Extract the [x, y] coordinate from the center of the cell holding the provided text.  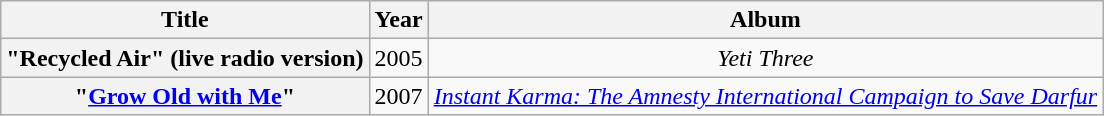
2005 [398, 58]
"Recycled Air" (live radio version) [185, 58]
Instant Karma: The Amnesty International Campaign to Save Darfur [766, 96]
Album [766, 20]
2007 [398, 96]
Yeti Three [766, 58]
Title [185, 20]
Year [398, 20]
"Grow Old with Me" [185, 96]
